Pinpoint the cell where the given text exists, returning its [x, y] midpoint coordinate. 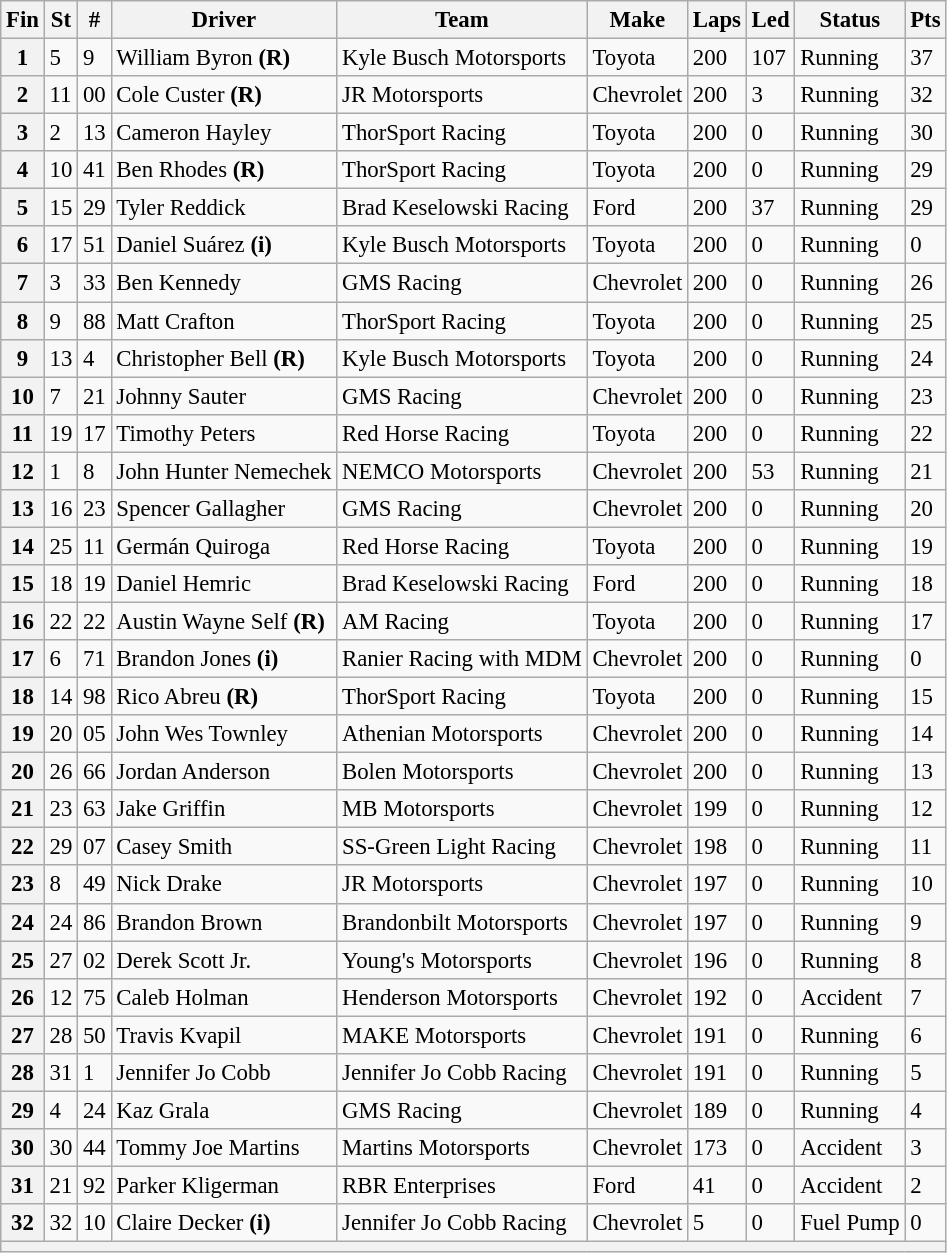
St [60, 20]
92 [94, 1185]
02 [94, 960]
Brandon Jones (i) [224, 659]
189 [718, 1110]
198 [718, 847]
Germán Quiroga [224, 546]
66 [94, 772]
63 [94, 809]
98 [94, 697]
51 [94, 245]
Parker Kligerman [224, 1185]
Tommy Joe Martins [224, 1148]
71 [94, 659]
33 [94, 283]
Jordan Anderson [224, 772]
75 [94, 997]
53 [770, 471]
Christopher Bell (R) [224, 358]
William Byron (R) [224, 58]
Daniel Hemric [224, 584]
Henderson Motorsports [462, 997]
Rico Abreu (R) [224, 697]
Timothy Peters [224, 433]
Bolen Motorsports [462, 772]
Laps [718, 20]
John Hunter Nemechek [224, 471]
Fuel Pump [850, 1223]
Team [462, 20]
Nick Drake [224, 885]
44 [94, 1148]
Ranier Racing with MDM [462, 659]
Travis Kvapil [224, 1035]
Status [850, 20]
Austin Wayne Self (R) [224, 621]
Athenian Motorsports [462, 734]
173 [718, 1148]
86 [94, 922]
Casey Smith [224, 847]
Kaz Grala [224, 1110]
107 [770, 58]
Spencer Gallagher [224, 509]
Tyler Reddick [224, 208]
NEMCO Motorsports [462, 471]
Cole Custer (R) [224, 95]
192 [718, 997]
07 [94, 847]
Fin [23, 20]
MAKE Motorsports [462, 1035]
88 [94, 321]
05 [94, 734]
AM Racing [462, 621]
Brandonbilt Motorsports [462, 922]
Daniel Suárez (i) [224, 245]
Make [637, 20]
Jake Griffin [224, 809]
# [94, 20]
Jennifer Jo Cobb [224, 1073]
RBR Enterprises [462, 1185]
Martins Motorsports [462, 1148]
Matt Crafton [224, 321]
Ben Kennedy [224, 283]
SS-Green Light Racing [462, 847]
MB Motorsports [462, 809]
Cameron Hayley [224, 133]
Johnny Sauter [224, 396]
Derek Scott Jr. [224, 960]
John Wes Townley [224, 734]
Young's Motorsports [462, 960]
Driver [224, 20]
199 [718, 809]
50 [94, 1035]
196 [718, 960]
Led [770, 20]
49 [94, 885]
Claire Decker (i) [224, 1223]
Brandon Brown [224, 922]
00 [94, 95]
Caleb Holman [224, 997]
Ben Rhodes (R) [224, 170]
Pts [926, 20]
